From the cell containing the given text, extract its center point as (X, Y) coordinate. 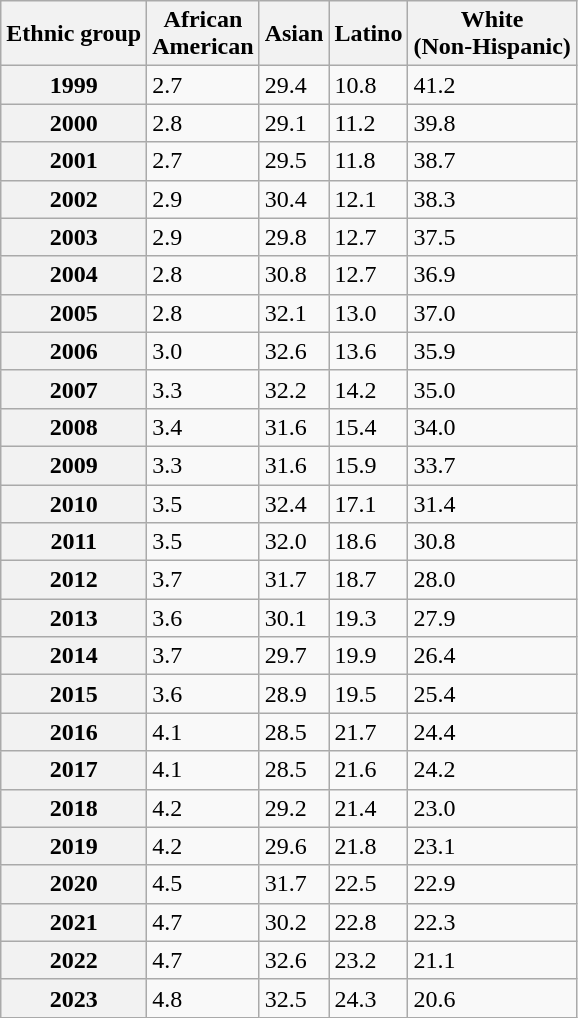
2016 (74, 732)
10.8 (368, 85)
2019 (74, 846)
22.8 (368, 922)
2021 (74, 922)
32.0 (294, 542)
2018 (74, 808)
21.1 (492, 960)
2010 (74, 503)
12.1 (368, 199)
2003 (74, 237)
2009 (74, 465)
2005 (74, 313)
33.7 (492, 465)
Asian (294, 34)
2008 (74, 427)
Latino (368, 34)
2017 (74, 770)
2002 (74, 199)
1999 (74, 85)
23.1 (492, 846)
20.6 (492, 998)
2020 (74, 884)
19.9 (368, 656)
2015 (74, 694)
28.9 (294, 694)
30.1 (294, 618)
35.9 (492, 351)
38.7 (492, 161)
24.2 (492, 770)
14.2 (368, 389)
4.5 (203, 884)
13.0 (368, 313)
2000 (74, 123)
38.3 (492, 199)
15.9 (368, 465)
29.5 (294, 161)
2014 (74, 656)
32.2 (294, 389)
39.8 (492, 123)
32.4 (294, 503)
17.1 (368, 503)
29.2 (294, 808)
19.5 (368, 694)
2007 (74, 389)
15.4 (368, 427)
21.6 (368, 770)
32.5 (294, 998)
29.8 (294, 237)
18.6 (368, 542)
29.6 (294, 846)
22.9 (492, 884)
21.4 (368, 808)
34.0 (492, 427)
26.4 (492, 656)
29.4 (294, 85)
24.3 (368, 998)
2011 (74, 542)
35.0 (492, 389)
18.7 (368, 580)
30.2 (294, 922)
3.0 (203, 351)
41.2 (492, 85)
32.1 (294, 313)
29.7 (294, 656)
4.8 (203, 998)
3.4 (203, 427)
37.5 (492, 237)
28.0 (492, 580)
25.4 (492, 694)
2012 (74, 580)
36.9 (492, 275)
13.6 (368, 351)
2022 (74, 960)
11.8 (368, 161)
White(Non-Hispanic) (492, 34)
2001 (74, 161)
29.1 (294, 123)
23.2 (368, 960)
37.0 (492, 313)
22.5 (368, 884)
19.3 (368, 618)
23.0 (492, 808)
22.3 (492, 922)
24.4 (492, 732)
2006 (74, 351)
2004 (74, 275)
21.7 (368, 732)
30.4 (294, 199)
11.2 (368, 123)
2023 (74, 998)
AfricanAmerican (203, 34)
27.9 (492, 618)
21.8 (368, 846)
Ethnic group (74, 34)
31.4 (492, 503)
2013 (74, 618)
